Return (X, Y) of the center of cell containing provided text 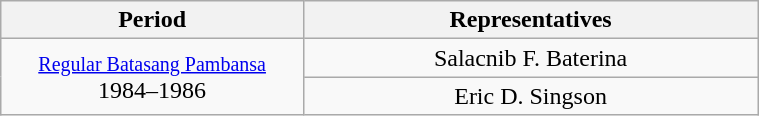
Representatives (530, 20)
Salacnib F. Baterina (530, 58)
Regular Batasang Pambansa1984–1986 (152, 77)
Period (152, 20)
Eric D. Singson (530, 96)
